Output the [x, y] coordinate of the center of the cell containing the given text.  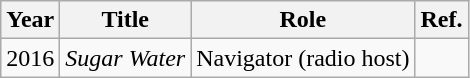
Year [30, 20]
Ref. [442, 20]
2016 [30, 58]
Role [303, 20]
Navigator (radio host) [303, 58]
Sugar Water [126, 58]
Title [126, 20]
